Capture the cell that displays the provided text and extract its (X, Y) central coordinate. 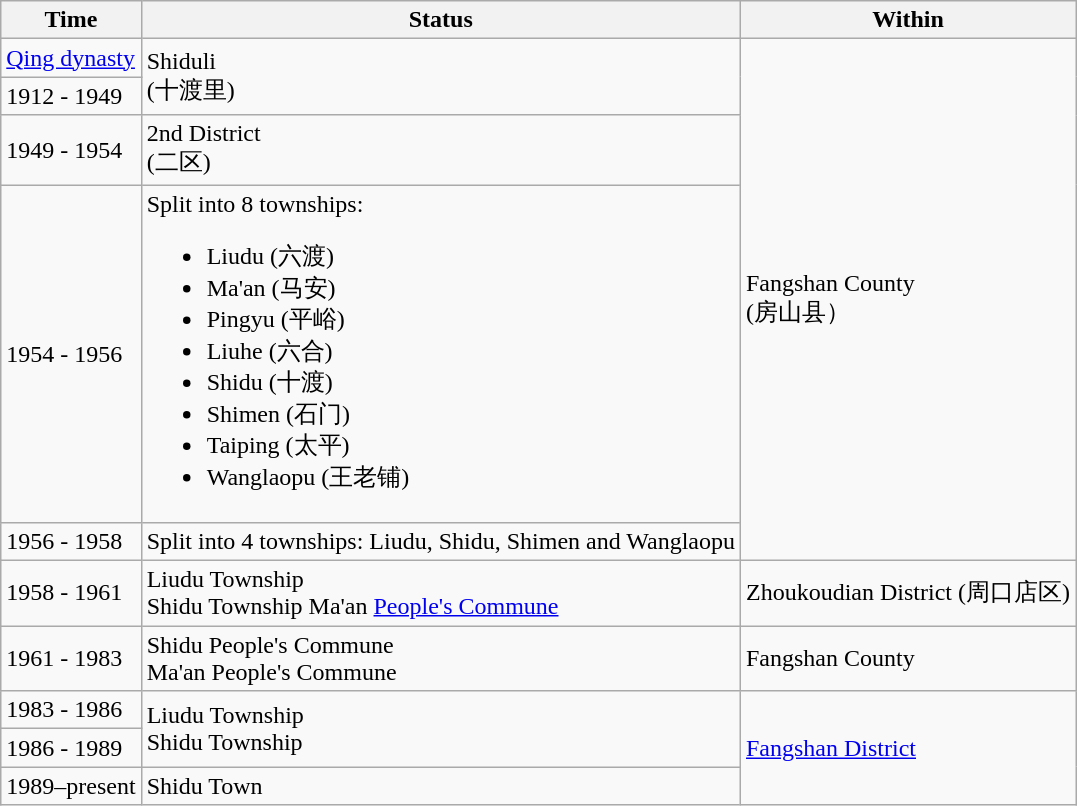
Shiduli(十渡里) (440, 77)
1949 - 1954 (71, 150)
Fangshan District (908, 748)
1912 - 1949 (71, 96)
Status (440, 20)
Zhoukoudian District (周口店区) (908, 594)
Qing dynasty (71, 58)
1958 - 1961 (71, 594)
1954 - 1956 (71, 353)
Split into 4 townships: Liudu, Shidu, Shimen and Wanglaopu (440, 542)
Shidu Town (440, 786)
2nd District(二区) (440, 150)
Liudu TownshipShidu Township Ma'an People's Commune (440, 594)
Fangshan County(房山县） (908, 300)
Shidu People's CommuneMa'an People's Commune (440, 658)
Time (71, 20)
1961 - 1983 (71, 658)
1986 - 1989 (71, 748)
Fangshan County (908, 658)
1989–present (71, 786)
1956 - 1958 (71, 542)
1983 - 1986 (71, 710)
Split into 8 townships:Liudu (六渡)Ma'an (马安)Pingyu (平峪)Liuhe (六合)Shidu (十渡)Shimen (石门)Taiping (太平)Wanglaopu (王老铺) (440, 353)
Liudu TownshipShidu Township (440, 729)
Within (908, 20)
